Identify which cell holds the provided text, then report its [X, Y] central coordinate. 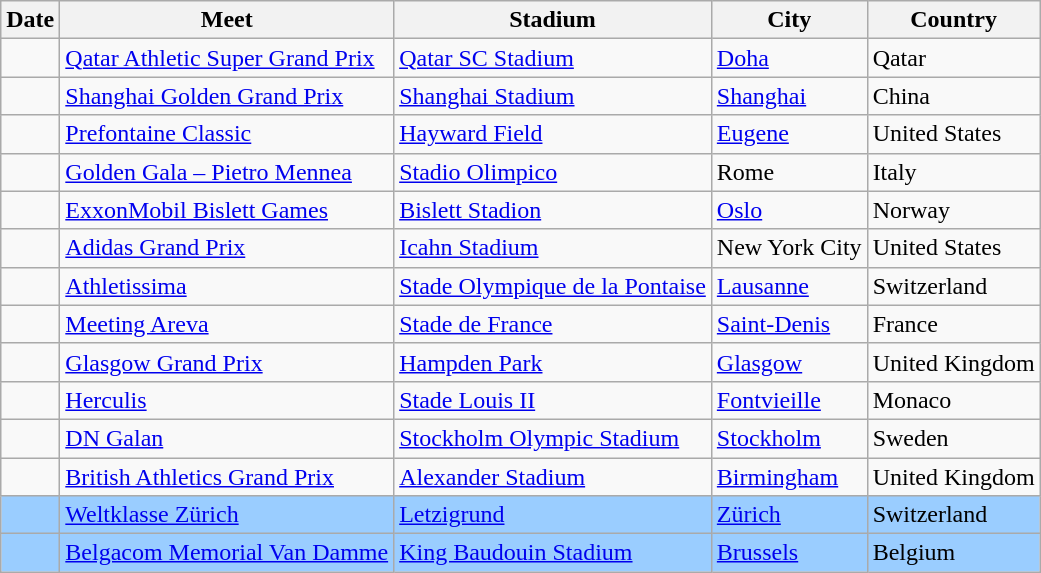
Rome [789, 172]
Meet [227, 20]
Hampden Park [553, 362]
Italy [954, 172]
France [954, 324]
King Baudouin Stadium [553, 553]
Qatar SC Stadium [553, 58]
Hayward Field [553, 134]
City [789, 20]
Lausanne [789, 286]
Glasgow [789, 362]
Monaco [954, 400]
Weltklasse Zürich [227, 515]
Athletissima [227, 286]
Shanghai Golden Grand Prix [227, 96]
Meeting Areva [227, 324]
Stade Olympique de la Pontaise [553, 286]
Belgacom Memorial Van Damme [227, 553]
Icahn Stadium [553, 248]
Stadio Olimpico [553, 172]
Date [30, 20]
Birmingham [789, 477]
Adidas Grand Prix [227, 248]
Qatar [954, 58]
Stade de France [553, 324]
Oslo [789, 210]
Saint-Denis [789, 324]
Alexander Stadium [553, 477]
Norway [954, 210]
Herculis [227, 400]
Doha [789, 58]
Prefontaine Classic [227, 134]
China [954, 96]
Stadium [553, 20]
Sweden [954, 438]
Belgium [954, 553]
Zürich [789, 515]
Shanghai Stadium [553, 96]
Glasgow Grand Prix [227, 362]
DN Galan [227, 438]
Brussels [789, 553]
Fontvieille [789, 400]
Eugene [789, 134]
Country [954, 20]
New York City [789, 248]
ExxonMobil Bislett Games [227, 210]
Letzigrund [553, 515]
Bislett Stadion [553, 210]
Qatar Athletic Super Grand Prix [227, 58]
Stockholm Olympic Stadium [553, 438]
Stade Louis II [553, 400]
Shanghai [789, 96]
Golden Gala – Pietro Mennea [227, 172]
Stockholm [789, 438]
British Athletics Grand Prix [227, 477]
